Scan for the cell matching the given text and deliver its [X, Y] coordinate at center. 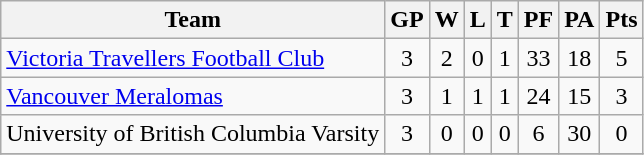
30 [580, 134]
GP [407, 20]
18 [580, 58]
T [504, 20]
Team [193, 20]
PF [538, 20]
33 [538, 58]
University of British Columbia Varsity [193, 134]
2 [446, 58]
W [446, 20]
Pts [622, 20]
L [478, 20]
Vancouver Meralomas [193, 96]
24 [538, 96]
5 [622, 58]
Victoria Travellers Football Club [193, 58]
15 [580, 96]
PA [580, 20]
6 [538, 134]
